Scan for the cell matching the given text and deliver its (x, y) coordinate at center. 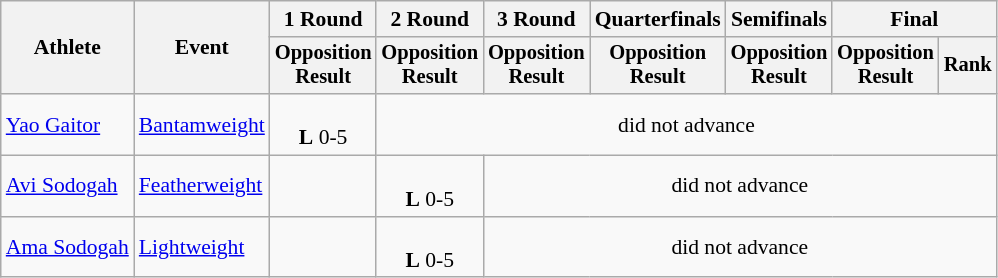
Lightweight (202, 248)
Final (914, 19)
1 Round (324, 19)
Quarterfinals (658, 19)
Rank (968, 66)
Avi Sodogah (68, 186)
Ama Sodogah (68, 248)
Semifinals (780, 19)
Bantamweight (202, 124)
2 Round (430, 19)
3 Round (536, 19)
Event (202, 48)
Athlete (68, 48)
Yao Gaitor (68, 124)
Featherweight (202, 186)
